From the cell containing the given text, extract its center point as (X, Y) coordinate. 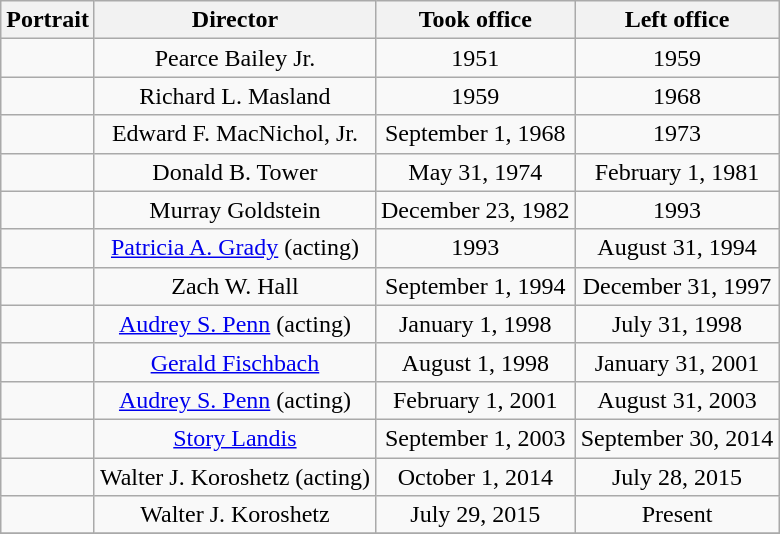
Walter J. Koroshetz (234, 515)
September 1, 2003 (475, 438)
October 1, 2014 (475, 477)
Edward F. MacNichol, Jr. (234, 134)
Director (234, 20)
August 31, 1994 (677, 248)
Donald B. Tower (234, 172)
Left office (677, 20)
September 1, 1968 (475, 134)
Pearce Bailey Jr. (234, 58)
May 31, 1974 (475, 172)
Patricia A. Grady (acting) (234, 248)
Zach W. Hall (234, 286)
August 31, 2003 (677, 400)
January 1, 1998 (475, 324)
Story Landis (234, 438)
February 1, 2001 (475, 400)
Murray Goldstein (234, 210)
August 1, 1998 (475, 362)
1973 (677, 134)
January 31, 2001 (677, 362)
September 1, 1994 (475, 286)
February 1, 1981 (677, 172)
Portrait (48, 20)
July 31, 1998 (677, 324)
December 23, 1982 (475, 210)
1951 (475, 58)
Took office (475, 20)
July 29, 2015 (475, 515)
December 31, 1997 (677, 286)
September 30, 2014 (677, 438)
Richard L. Masland (234, 96)
Walter J. Koroshetz (acting) (234, 477)
Gerald Fischbach (234, 362)
1968 (677, 96)
Present (677, 515)
July 28, 2015 (677, 477)
